For the text-containing cell, return its midpoint in (x, y) coordinate format. 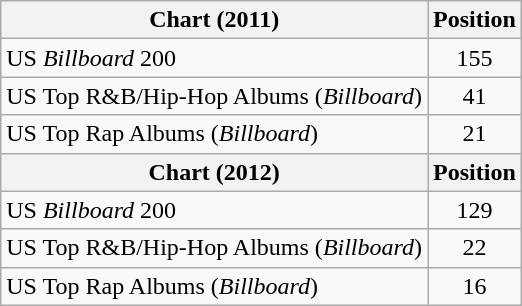
16 (475, 286)
129 (475, 210)
Chart (2012) (214, 172)
155 (475, 58)
21 (475, 134)
41 (475, 96)
22 (475, 248)
Chart (2011) (214, 20)
